Return (x, y) of the center of cell containing provided text 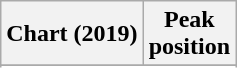
Peakposition (189, 34)
Chart (2019) (72, 34)
